Identify which cell holds the provided text, then report its (x, y) central coordinate. 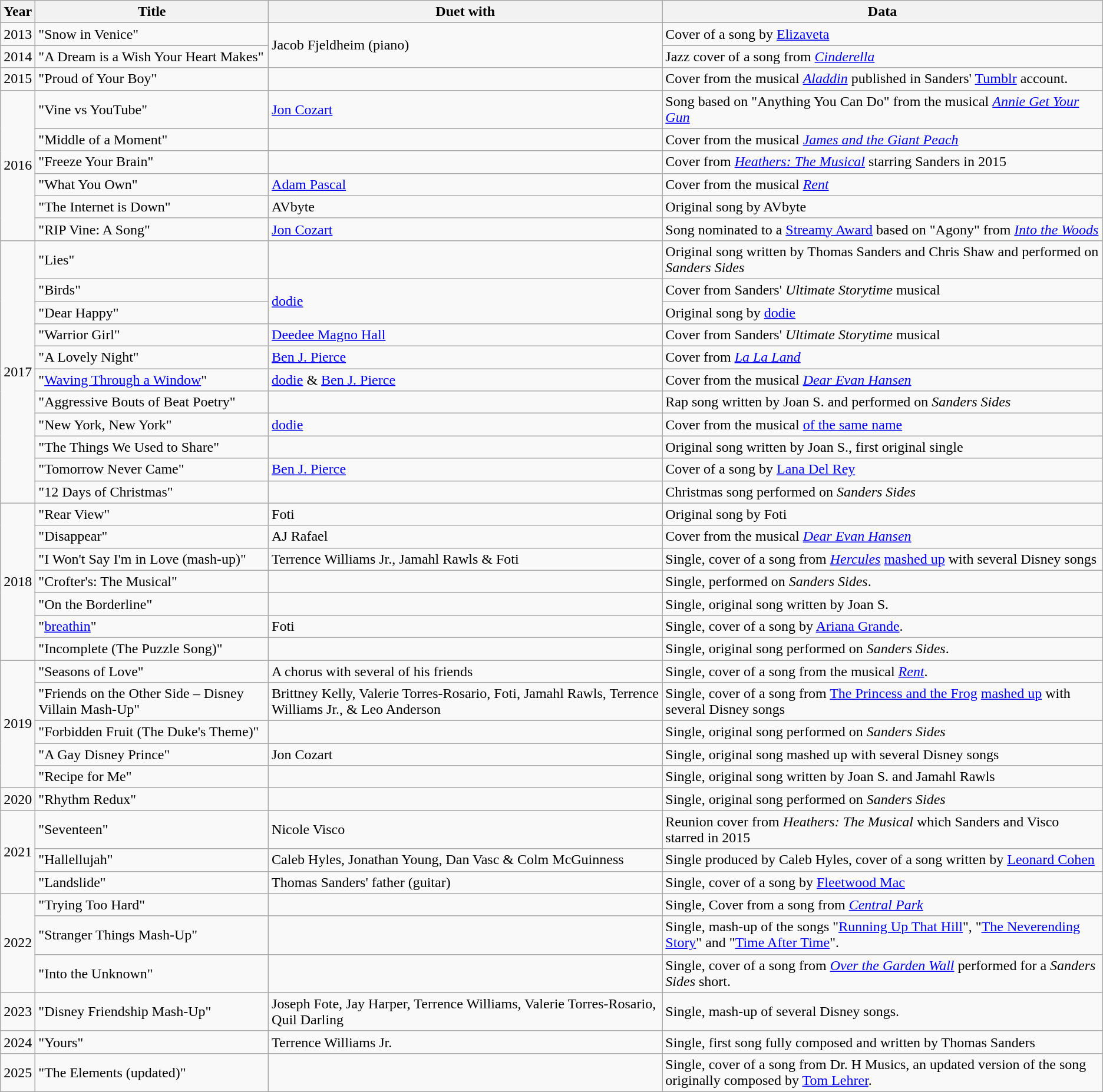
Single, performed on Sanders Sides. (883, 581)
Caleb Hyles, Jonathan Young, Dan Vasc & Colm McGuinness (465, 860)
"Lies" (152, 259)
"Middle of a Moment" (152, 140)
"Trying Too Hard" (152, 905)
Single, original song performed on Sanders Sides. (883, 648)
Cover from Heathers: The Musical starring Sanders in 2015 (883, 162)
"The Internet is Down" (152, 207)
Deedee Magno Hall (465, 335)
"Forbidden Fruit (The Duke's Theme)" (152, 732)
Original song by AVbyte (883, 207)
"Snow in Venice" (152, 34)
"breathin" (152, 626)
"Disney Friendship Mash-Up" (152, 1012)
AVbyte (465, 207)
"Hallellujah" (152, 860)
2016 (18, 165)
"Seasons of Love" (152, 671)
Year (18, 12)
Original song written by Thomas Sanders and Chris Shaw and performed on Sanders Sides (883, 259)
"Yours" (152, 1042)
"Proud of Your Boy" (152, 79)
2015 (18, 79)
2022 (18, 943)
Jacob Fjeldheim (piano) (465, 45)
"On the Borderline" (152, 604)
Single, cover of a song from The Princess and the Frog mashed up with several Disney songs (883, 702)
Single, cover of a song by Fleetwood Mac (883, 882)
"Crofter's: The Musical" (152, 581)
"Rhythm Redux" (152, 799)
Thomas Sanders' father (guitar) (465, 882)
A chorus with several of his friends (465, 671)
Terrence Williams Jr. (465, 1042)
"The Elements (updated)" (152, 1072)
"I Won't Say I'm in Love (mash-up)" (152, 559)
Song nominated to a Streamy Award based on "Agony" from Into the Woods (883, 229)
"Incomplete (The Puzzle Song)" (152, 648)
Single, cover of a song from Hercules mashed up with several Disney songs (883, 559)
Rap song written by Joan S. and performed on Sanders Sides (883, 402)
"Rear View" (152, 514)
2014 (18, 57)
"Waving Through a Window" (152, 380)
AJ Rafael (465, 537)
"Tomorrow Never Came" (152, 469)
"Stranger Things Mash-Up" (152, 935)
Cover from the musical Rent (883, 184)
Duet with (465, 12)
Brittney Kelly, Valerie Torres-Rosario, Foti, Jamahl Rawls, Terrence Williams Jr., & Leo Anderson (465, 702)
"Freeze Your Brain" (152, 162)
Original song by dodie (883, 313)
2025 (18, 1072)
2024 (18, 1042)
Original song written by Joan S., first original single (883, 447)
Single, cover of a song by Ariana Grande. (883, 626)
Terrence Williams Jr., Jamahl Rawls & Foti (465, 559)
dodie & Ben J. Pierce (465, 380)
"Seventeen" (152, 829)
Reunion cover from Heathers: The Musical which Sanders and Visco starred in 2015 (883, 829)
Joseph Fote, Jay Harper, Terrence Williams, Valerie Torres-Rosario, Quil Darling (465, 1012)
"Birds" (152, 290)
Data (883, 12)
2013 (18, 34)
Single, Cover from a song from Central Park (883, 905)
2021 (18, 852)
Cover of a song by Elizaveta (883, 34)
Cover from the musical of the same name (883, 425)
Single, first song fully composed and written by Thomas Sanders (883, 1042)
Single, original song written by Joan S. and Jamahl Rawls (883, 777)
2023 (18, 1012)
Single produced by Caleb Hyles, cover of a song written by Leonard Cohen (883, 860)
Jazz cover of a song from Cinderella (883, 57)
Single, mash-up of the songs "Running Up That Hill", "The Neverending Story" and "Time After Time". (883, 935)
Cover from La La Land (883, 358)
Single, mash-up of several Disney songs. (883, 1012)
"Landslide" (152, 882)
2020 (18, 799)
"Recipe for Me" (152, 777)
Single, original song written by Joan S. (883, 604)
Single, cover of a song from Over the Garden Wall performed for a Sanders Sides short. (883, 973)
Single, cover of a song from the musical Rent. (883, 671)
Song based on "Anything You Can Do" from the musical Annie Get Your Gun (883, 110)
"What You Own" (152, 184)
Single, original song mashed up with several Disney songs (883, 755)
Cover from the musical James and the Giant Peach (883, 140)
2018 (18, 581)
Single, cover of a song from Dr. H Musics, an updated version of the song originally composed by Tom Lehrer. (883, 1072)
Original song by Foti (883, 514)
"A Gay Disney Prince" (152, 755)
"RIP Vine: A Song" (152, 229)
Cover from the musical Aladdin published in Sanders' Tumblr account. (883, 79)
"Aggressive Bouts of Beat Poetry" (152, 402)
Adam Pascal (465, 184)
"Dear Happy" (152, 313)
"New York, New York" (152, 425)
Christmas song performed on Sanders Sides (883, 492)
"A Lovely Night" (152, 358)
"Disappear" (152, 537)
Cover of a song by Lana Del Rey (883, 469)
"A Dream is a Wish Your Heart Makes" (152, 57)
"The Things We Used to Share" (152, 447)
"Vine vs YouTube" (152, 110)
2017 (18, 372)
Nicole Visco (465, 829)
"Warrior Girl" (152, 335)
2019 (18, 723)
"Friends on the Other Side – Disney Villain Mash-Up" (152, 702)
Title (152, 12)
"Into the Unknown" (152, 973)
"12 Days of Christmas" (152, 492)
